Provide the [X, Y] coordinate of the cell's center where the given text is located.  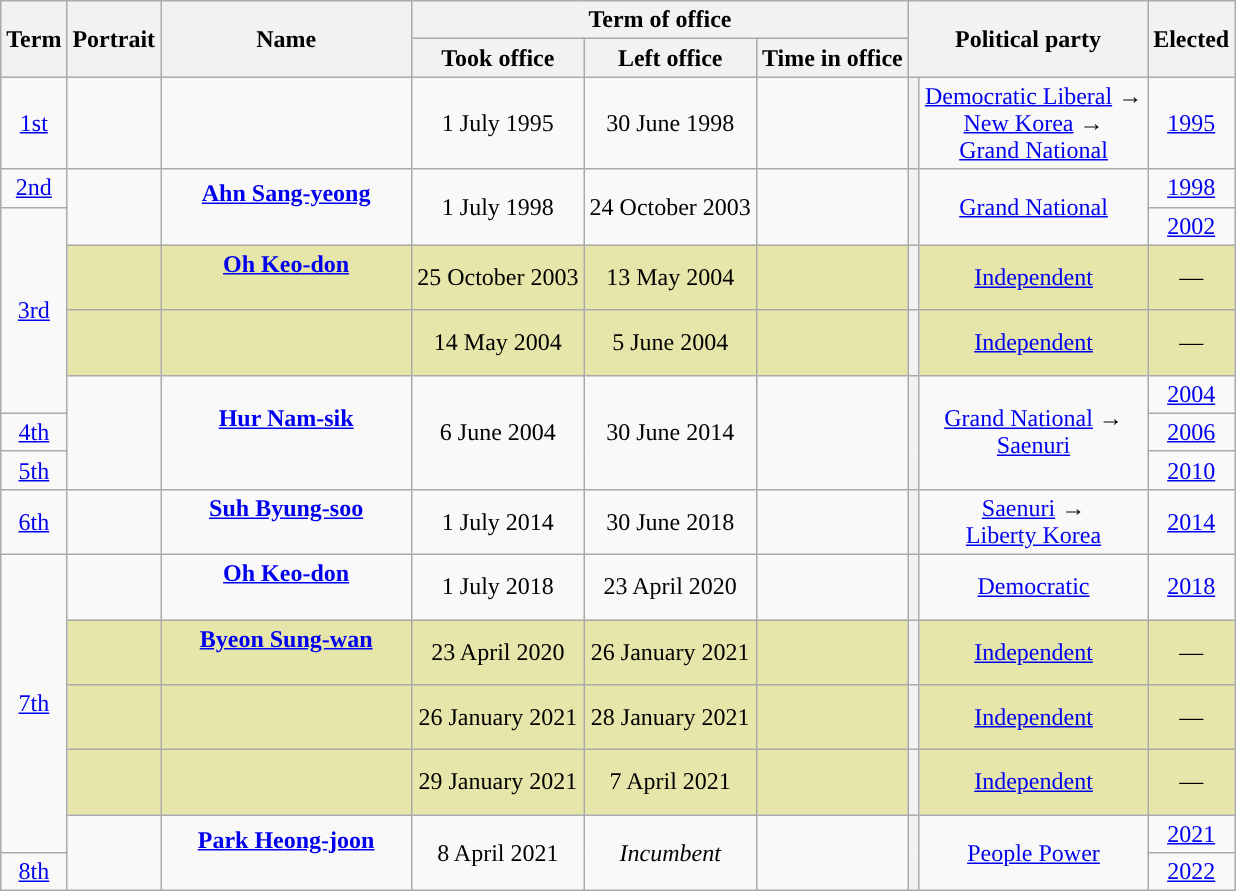
2006 [1192, 432]
Byeon Sung-wan [286, 652]
25 October 2003 [498, 278]
Left office [670, 58]
8 April 2021 [498, 853]
Grand National [1033, 207]
6 June 2004 [498, 432]
2010 [1192, 470]
Elected [1192, 39]
People Power [1033, 853]
Took office [498, 58]
2004 [1192, 394]
Name [286, 39]
Time in office [832, 58]
Political party [1028, 39]
Saenuri →Liberty Korea [1033, 522]
1 July 1995 [498, 123]
Term of office [660, 20]
2018 [1192, 586]
6th [34, 522]
1 July 2018 [498, 586]
4th [34, 432]
1st [34, 123]
8th [34, 872]
13 May 2004 [670, 278]
Grand National →Saenuri [1033, 432]
1995 [1192, 123]
29 January 2021 [498, 782]
5 June 2004 [670, 342]
1 July 2014 [498, 522]
2022 [1192, 872]
2002 [1192, 226]
Park Heong-joon [286, 853]
7th [34, 703]
Democratic Liberal →New Korea →Grand National [1033, 123]
14 May 2004 [498, 342]
Suh Byung-soo [286, 522]
7 April 2021 [670, 782]
Incumbent [670, 853]
2014 [1192, 522]
30 June 2014 [670, 432]
28 January 2021 [670, 718]
Hur Nam-sik [286, 432]
Term [34, 39]
Portrait [114, 39]
30 June 2018 [670, 522]
24 October 2003 [670, 207]
30 June 1998 [670, 123]
2nd [34, 188]
2021 [1192, 834]
1998 [1192, 188]
Ahn Sang-yeong [286, 207]
1 July 1998 [498, 207]
5th [34, 470]
3rd [34, 310]
Democratic [1033, 586]
